Search for the cell housing the specified text and yield its [X, Y] center coordinate. 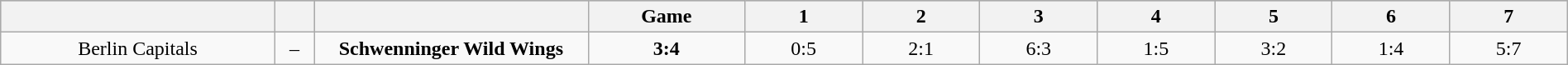
4 [1156, 17]
6:3 [1039, 48]
3 [1039, 17]
5:7 [1508, 48]
2 [921, 17]
Berlin Capitals [138, 48]
Game [667, 17]
1:5 [1156, 48]
Schwenninger Wild Wings [452, 48]
3:2 [1274, 48]
5 [1274, 17]
2:1 [921, 48]
6 [1391, 17]
1:4 [1391, 48]
– [294, 48]
0:5 [804, 48]
7 [1508, 17]
1 [804, 17]
3:4 [667, 48]
